Return the (X, Y) coordinate for the center point of the cell that contains the specified text.  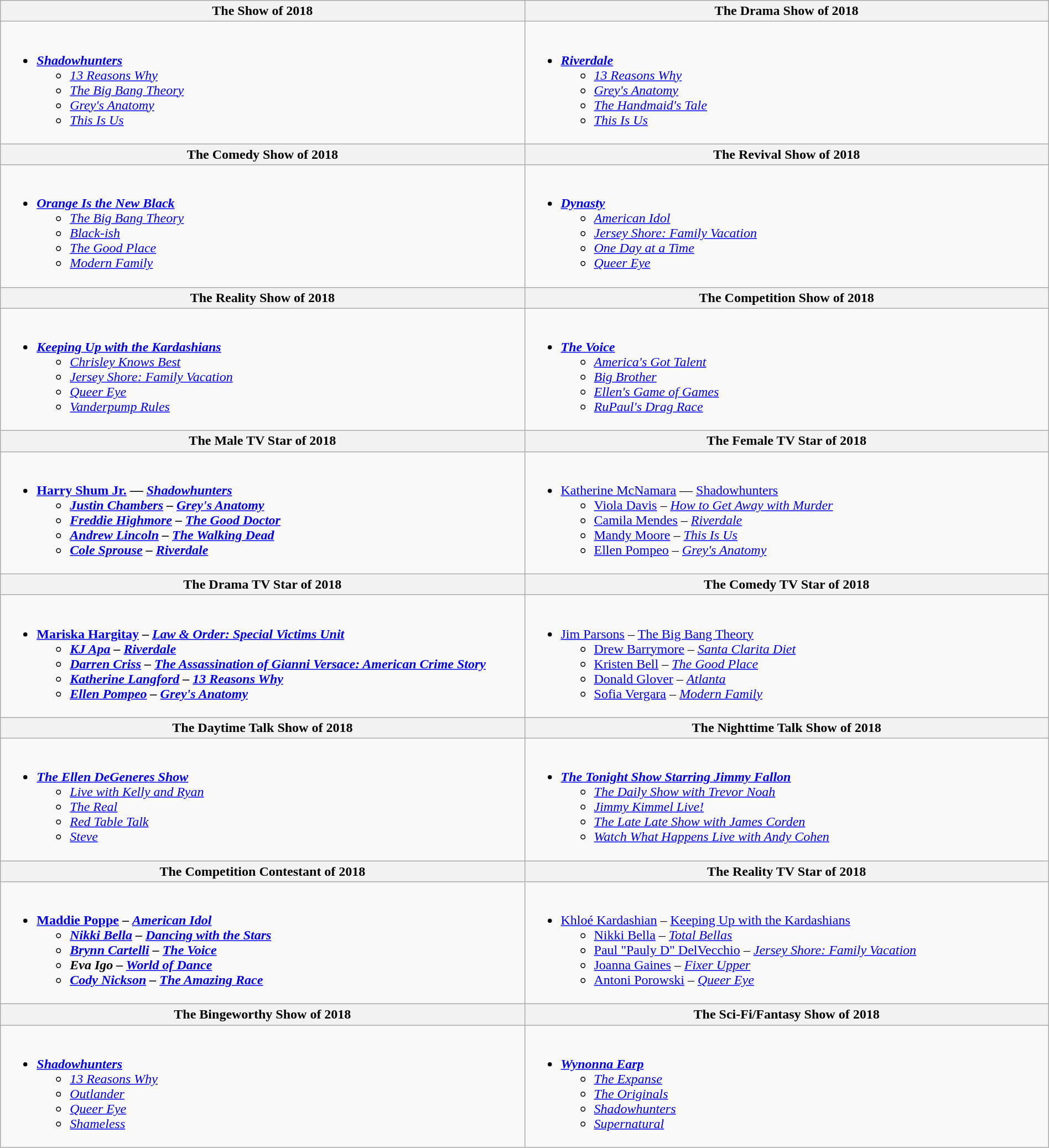
Jim Parsons – The Big Bang TheoryDrew Barrymore – Santa Clarita DietKristen Bell – The Good PlaceDonald Glover – AtlantaSofia Vergara – Modern Family (787, 656)
The Bingeworthy Show of 2018 (262, 1015)
Riverdale13 Reasons WhyGrey's AnatomyThe Handmaid's TaleThis Is Us (787, 83)
Shadowhunters13 Reasons WhyOutlanderQueer EyeShameless (262, 1087)
The Comedy TV Star of 2018 (787, 584)
The Drama Show of 2018 (787, 11)
The Reality Show of 2018 (262, 298)
The Sci-Fi/Fantasy Show of 2018 (787, 1015)
The Show of 2018 (262, 11)
The Female TV Star of 2018 (787, 441)
Keeping Up with the KardashiansChrisley Knows BestJersey Shore: Family VacationQueer EyeVanderpump Rules (262, 370)
Shadowhunters13 Reasons WhyThe Big Bang TheoryGrey's AnatomyThis Is Us (262, 83)
Orange Is the New BlackThe Big Bang TheoryBlack-ishThe Good PlaceModern Family (262, 226)
The Nighttime Talk Show of 2018 (787, 728)
Wynonna EarpThe ExpanseThe OriginalsShadowhuntersSupernatural (787, 1087)
The Competition Contestant of 2018 (262, 871)
The Competition Show of 2018 (787, 298)
The Daytime Talk Show of 2018 (262, 728)
The Reality TV Star of 2018 (787, 871)
The Drama TV Star of 2018 (262, 584)
The Revival Show of 2018 (787, 154)
The Male TV Star of 2018 (262, 441)
The Ellen DeGeneres ShowLive with Kelly and RyanThe RealRed Table TalkSteve (262, 799)
Maddie Poppe – American IdolNikki Bella – Dancing with the StarsBrynn Cartelli – The VoiceEva Igo – World of DanceCody Nickson – The Amazing Race (262, 943)
The VoiceAmerica's Got TalentBig BrotherEllen's Game of GamesRuPaul's Drag Race (787, 370)
The Comedy Show of 2018 (262, 154)
DynastyAmerican IdolJersey Shore: Family VacationOne Day at a TimeQueer Eye (787, 226)
